For the text-containing cell, return its midpoint in [x, y] coordinate format. 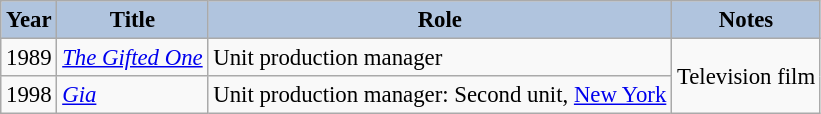
1998 [29, 95]
Gia [132, 95]
Notes [746, 20]
Year [29, 20]
Unit production manager [440, 58]
Role [440, 20]
Title [132, 20]
Unit production manager: Second unit, New York [440, 95]
Television film [746, 76]
The Gifted One [132, 58]
1989 [29, 58]
